Provide the (x, y) coordinate of the cell's center where the given text is located.  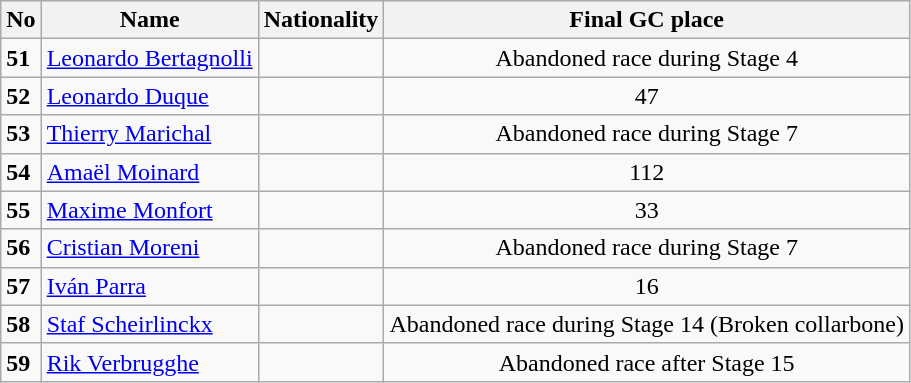
51 (21, 58)
Nationality (321, 20)
52 (21, 96)
Thierry Marichal (150, 134)
59 (21, 362)
Abandoned race after Stage 15 (647, 362)
Cristian Moreni (150, 248)
57 (21, 286)
47 (647, 96)
Leonardo Bertagnolli (150, 58)
Abandoned race during Stage 4 (647, 58)
Maxime Monfort (150, 210)
16 (647, 286)
No (21, 20)
Final GC place (647, 20)
Name (150, 20)
56 (21, 248)
Rik Verbrugghe (150, 362)
Amaël Moinard (150, 172)
55 (21, 210)
33 (647, 210)
58 (21, 324)
Staf Scheirlinckx (150, 324)
Abandoned race during Stage 14 (Broken collarbone) (647, 324)
54 (21, 172)
Leonardo Duque (150, 96)
Iván Parra (150, 286)
53 (21, 134)
112 (647, 172)
